Return the (x, y) coordinate for the center point of the cell that contains the specified text.  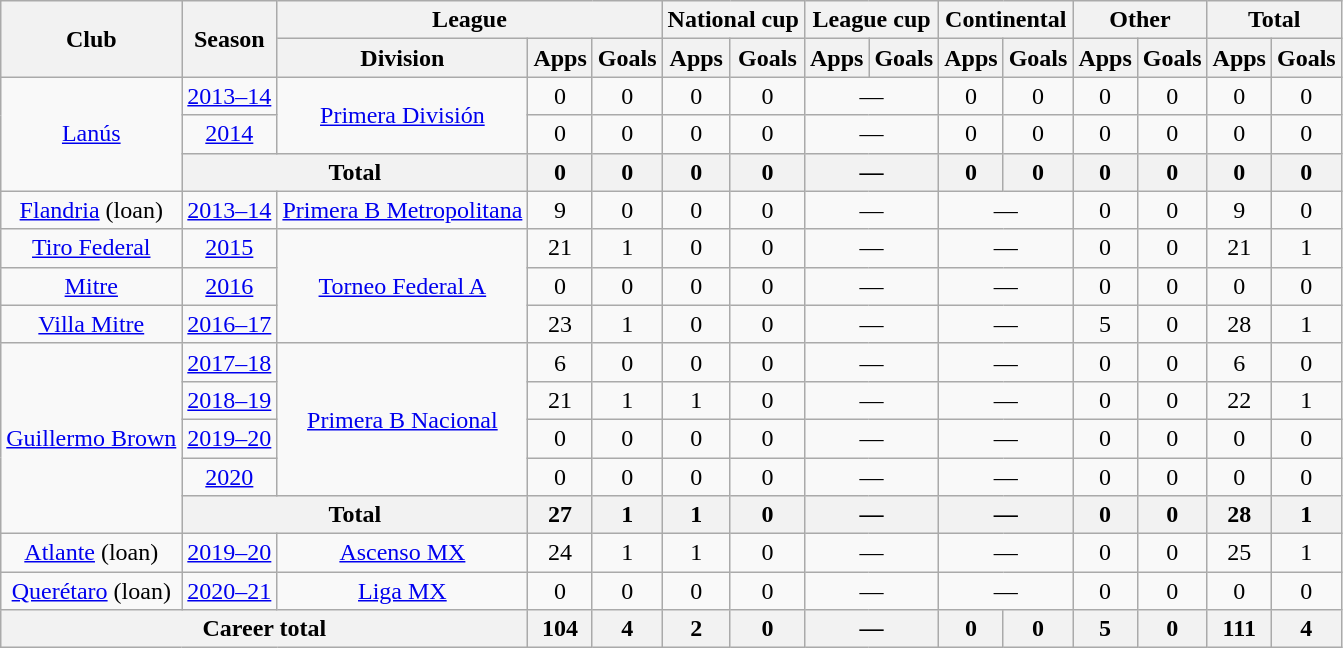
2020 (230, 477)
Lanús (92, 134)
2020–21 (230, 591)
23 (560, 324)
104 (560, 629)
Other (1140, 20)
National cup (733, 20)
Club (92, 39)
2016–17 (230, 324)
Flandria (loan) (92, 210)
2016 (230, 286)
22 (1239, 400)
Primera B Nacional (402, 419)
2014 (230, 134)
2017–18 (230, 362)
Continental (1006, 20)
Ascenso MX (402, 553)
Guillermo Brown (92, 438)
League cup (871, 20)
Primera División (402, 115)
Mitre (92, 286)
24 (560, 553)
Atlante (loan) (92, 553)
Primera B Metropolitana (402, 210)
Torneo Federal A (402, 286)
Season (230, 39)
2018–19 (230, 400)
27 (560, 515)
Liga MX (402, 591)
111 (1239, 629)
Querétaro (loan) (92, 591)
2 (696, 629)
League (470, 20)
Villa Mitre (92, 324)
25 (1239, 553)
2015 (230, 248)
Career total (264, 629)
Division (402, 58)
Tiro Federal (92, 248)
